Provide the [x, y] coordinate of the cell's center where the given text is located.  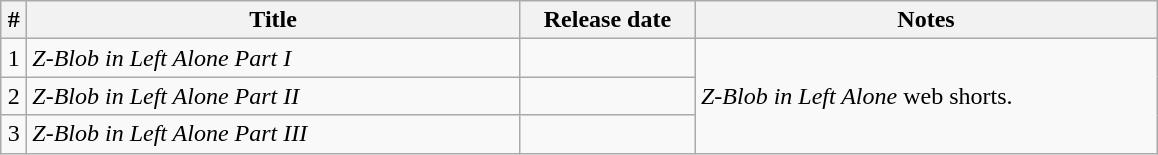
Z-Blob in Left Alone Part II [274, 96]
1 [14, 58]
Notes [926, 20]
Z-Blob in Left Alone Part III [274, 134]
Title [274, 20]
Z-Blob in Left Alone web shorts. [926, 96]
2 [14, 96]
3 [14, 134]
Release date [607, 20]
# [14, 20]
Z-Blob in Left Alone Part I [274, 58]
